Pinpoint the cell where the given text exists, returning its (x, y) midpoint coordinate. 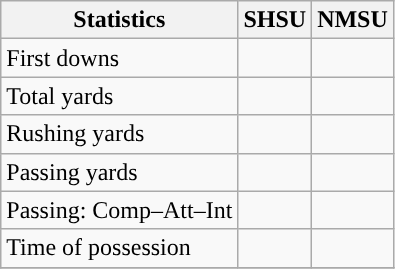
Passing yards (120, 172)
First downs (120, 58)
Total yards (120, 96)
SHSU (275, 20)
Statistics (120, 20)
Passing: Comp–Att–Int (120, 210)
NMSU (353, 20)
Time of possession (120, 248)
Rushing yards (120, 134)
